Pinpoint the cell where the given text exists, returning its (X, Y) midpoint coordinate. 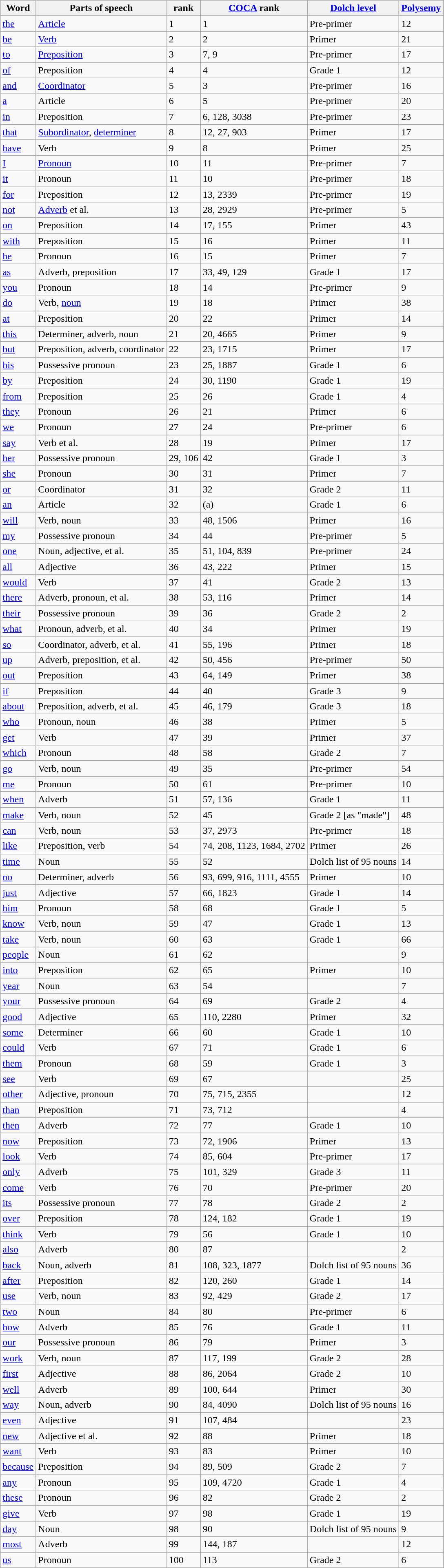
57, 136 (254, 799)
use (18, 1296)
these (18, 1498)
Dolch level (353, 8)
at (18, 318)
Adverb, pronoun, et al. (101, 598)
57 (184, 892)
to (18, 55)
way (18, 1405)
72 (184, 1125)
108, 323, 1877 (254, 1265)
Grade 2 [as "made"] (353, 815)
do (18, 303)
or (18, 489)
43, 222 (254, 567)
Determiner, adverb, noun (101, 334)
97 (184, 1513)
85, 604 (254, 1156)
two (18, 1312)
84 (184, 1312)
look (18, 1156)
6, 128, 3038 (254, 117)
think (18, 1234)
only (18, 1172)
Adverb, preposition, et al. (101, 660)
go (18, 769)
and (18, 86)
93, 699, 916, 1111, 4555 (254, 877)
not (18, 210)
their (18, 613)
48, 1506 (254, 520)
even (18, 1420)
know (18, 923)
85 (184, 1327)
we (18, 427)
92, 429 (254, 1296)
be (18, 39)
13, 2339 (254, 194)
her (18, 458)
33 (184, 520)
day (18, 1529)
as (18, 272)
time (18, 861)
him (18, 908)
people (18, 955)
if (18, 691)
46, 179 (254, 707)
74 (184, 1156)
how (18, 1327)
year (18, 986)
could (18, 1048)
Noun, adjective, et al. (101, 551)
Coordinator, adverb, et al. (101, 644)
Determiner, adverb (101, 877)
when (18, 799)
rank (184, 8)
17, 155 (254, 225)
96 (184, 1498)
72, 1906 (254, 1141)
have (18, 148)
101, 329 (254, 1172)
99 (184, 1544)
he (18, 256)
Verb et al. (101, 442)
about (18, 707)
she (18, 474)
89, 509 (254, 1467)
86, 2064 (254, 1374)
Subordinator, determiner (101, 132)
75 (184, 1172)
of (18, 70)
its (18, 1203)
28, 2929 (254, 210)
because (18, 1467)
109, 4720 (254, 1482)
30, 1190 (254, 380)
a (18, 101)
100 (184, 1560)
94 (184, 1467)
want (18, 1451)
Adverb et al. (101, 210)
55 (184, 861)
Pronoun, noun (101, 722)
them (18, 1063)
no (18, 877)
what (18, 629)
53, 116 (254, 598)
27 (184, 427)
than (18, 1110)
it (18, 179)
just (18, 892)
take (18, 939)
after (18, 1281)
there (18, 598)
say (18, 442)
29, 106 (184, 458)
64, 149 (254, 675)
100, 644 (254, 1389)
I (18, 163)
like (18, 846)
46 (184, 722)
me (18, 784)
all (18, 567)
then (18, 1125)
73 (184, 1141)
other (18, 1094)
in (18, 117)
new (18, 1435)
20, 4665 (254, 334)
144, 187 (254, 1544)
can (18, 830)
will (18, 520)
Adjective et al. (101, 1435)
by (18, 380)
124, 182 (254, 1219)
53 (184, 830)
with (18, 241)
this (18, 334)
49 (184, 769)
117, 199 (254, 1358)
50, 456 (254, 660)
91 (184, 1420)
one (18, 551)
Determiner (101, 1032)
my (18, 536)
Parts of speech (101, 8)
first (18, 1374)
113 (254, 1560)
who (18, 722)
into (18, 970)
Word (18, 8)
12, 27, 903 (254, 132)
also (18, 1250)
84, 4090 (254, 1405)
out (18, 675)
for (18, 194)
good (18, 1017)
Polysemy (421, 8)
(a) (254, 505)
89 (184, 1389)
74, 208, 1123, 1684, 2702 (254, 846)
up (18, 660)
23, 1715 (254, 349)
51, 104, 839 (254, 551)
our (18, 1343)
an (18, 505)
well (18, 1389)
his (18, 365)
from (18, 396)
81 (184, 1265)
Adjective, pronoun (101, 1094)
now (18, 1141)
64 (184, 1001)
most (18, 1544)
120, 260 (254, 1281)
see (18, 1079)
make (18, 815)
the (18, 24)
but (18, 349)
Pronoun, adverb, et al. (101, 629)
your (18, 1001)
would (18, 582)
25, 1887 (254, 365)
us (18, 1560)
110, 2280 (254, 1017)
back (18, 1265)
73, 712 (254, 1110)
Preposition, adverb, et al. (101, 707)
93 (184, 1451)
Preposition, verb (101, 846)
51 (184, 799)
on (18, 225)
give (18, 1513)
that (18, 132)
you (18, 287)
66, 1823 (254, 892)
some (18, 1032)
86 (184, 1343)
work (18, 1358)
COCA rank (254, 8)
107, 484 (254, 1420)
over (18, 1219)
55, 196 (254, 644)
they (18, 411)
any (18, 1482)
which (18, 753)
92 (184, 1435)
7, 9 (254, 55)
33, 49, 129 (254, 272)
come (18, 1188)
37, 2973 (254, 830)
get (18, 738)
Preposition, adverb, coordinator (101, 349)
75, 715, 2355 (254, 1094)
so (18, 644)
95 (184, 1482)
Adverb, preposition (101, 272)
